Determine the (X, Y) coordinate at the center of the cell enclosing the given text.  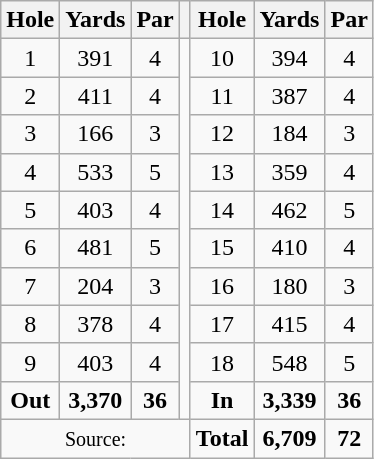
184 (290, 134)
3,339 (290, 400)
15 (222, 248)
387 (290, 96)
533 (96, 172)
72 (349, 438)
17 (222, 324)
11 (222, 96)
166 (96, 134)
378 (96, 324)
7 (30, 286)
Out (30, 400)
204 (96, 286)
13 (222, 172)
410 (290, 248)
180 (290, 286)
18 (222, 362)
10 (222, 58)
In (222, 400)
481 (96, 248)
6 (30, 248)
8 (30, 324)
462 (290, 210)
9 (30, 362)
391 (96, 58)
Source: (96, 438)
16 (222, 286)
Total (222, 438)
359 (290, 172)
548 (290, 362)
12 (222, 134)
411 (96, 96)
1 (30, 58)
2 (30, 96)
394 (290, 58)
3,370 (96, 400)
6,709 (290, 438)
415 (290, 324)
14 (222, 210)
